Locate the cell with the specified text and output its (X, Y) center coordinate. 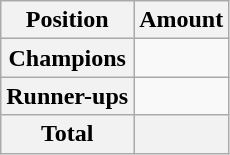
Runner-ups (68, 96)
Champions (68, 58)
Total (68, 134)
Amount (182, 20)
Position (68, 20)
